For the text-containing cell, return its midpoint in (X, Y) coordinate format. 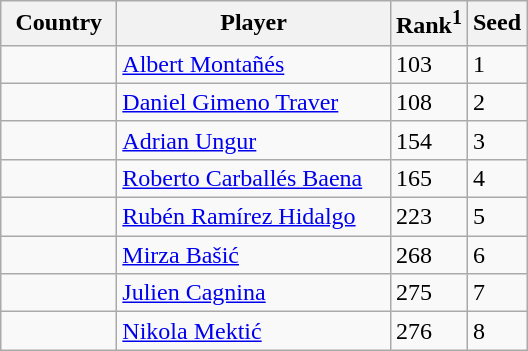
275 (428, 293)
165 (428, 178)
7 (496, 293)
Roberto Carballés Baena (254, 178)
6 (496, 255)
5 (496, 217)
Adrian Ungur (254, 140)
223 (428, 217)
4 (496, 178)
Country (59, 24)
154 (428, 140)
Nikola Mektić (254, 331)
Player (254, 24)
Julien Cagnina (254, 293)
268 (428, 255)
8 (496, 331)
Rubén Ramírez Hidalgo (254, 217)
103 (428, 64)
Daniel Gimeno Traver (254, 102)
3 (496, 140)
Albert Montañés (254, 64)
Seed (496, 24)
1 (496, 64)
276 (428, 331)
108 (428, 102)
Mirza Bašić (254, 255)
Rank1 (428, 24)
2 (496, 102)
